Identify which cell holds the provided text, then report its [X, Y] central coordinate. 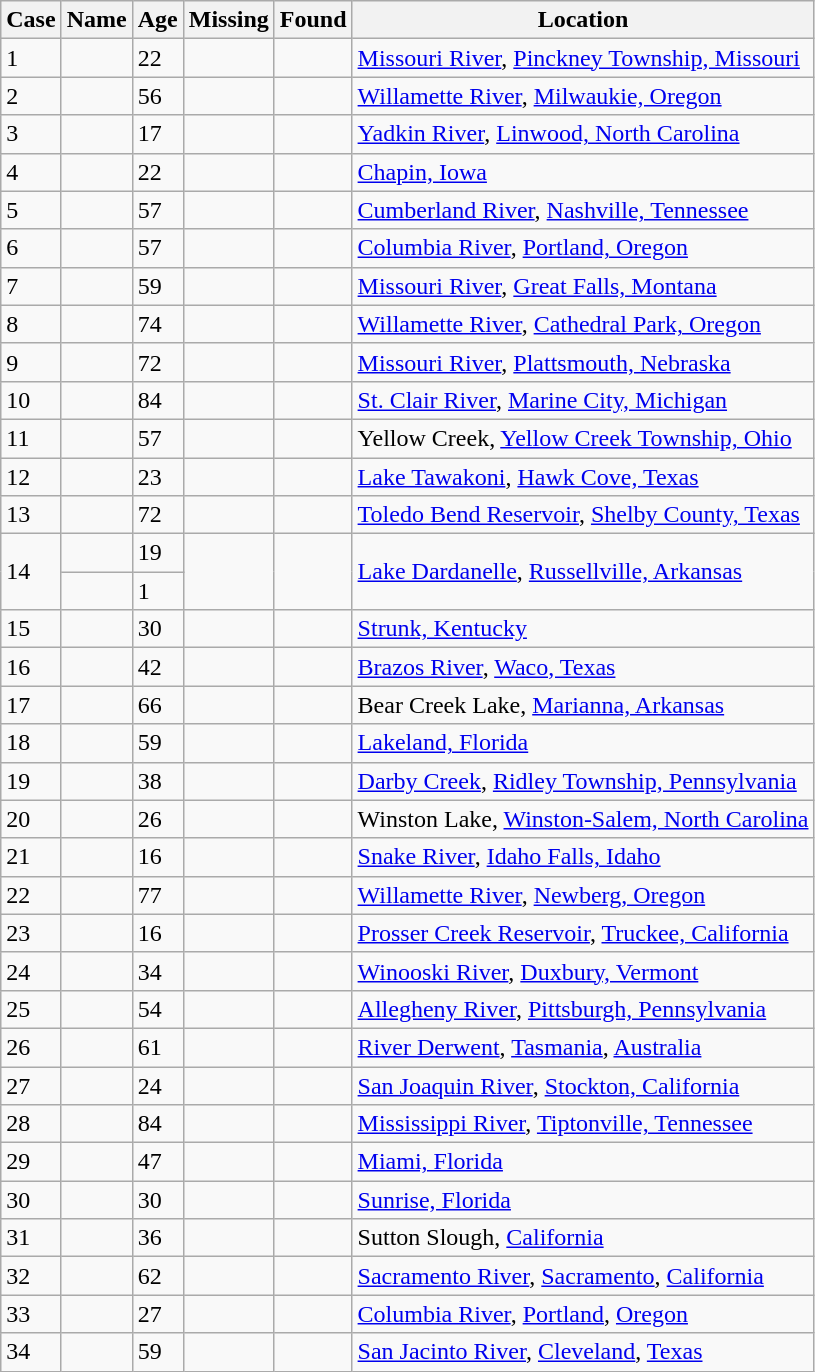
8 [31, 324]
St. Clair River, Marine City, Michigan [583, 400]
Winston Lake, Winston-Salem, North Carolina [583, 819]
Sutton Slough, California [583, 1238]
San Jacinto River, Cleveland, Texas [583, 1352]
Case [31, 20]
14 [31, 572]
20 [31, 819]
Yadkin River, Linwood, North Carolina [583, 134]
62 [158, 1276]
Lakeland, Florida [583, 743]
Yellow Creek, Yellow Creek Township, Ohio [583, 438]
Lake Tawakoni, Hawk Cove, Texas [583, 477]
3 [31, 134]
Sacramento River, Sacramento, California [583, 1276]
Willamette River, Newberg, Oregon [583, 895]
74 [158, 324]
Chapin, Iowa [583, 172]
Sunrise, Florida [583, 1200]
Missouri River, Pinckney Township, Missouri [583, 58]
32 [31, 1276]
33 [31, 1314]
4 [31, 172]
10 [31, 400]
25 [31, 1009]
Darby Creek, Ridley Township, Pennsylvania [583, 781]
29 [31, 1162]
66 [158, 705]
54 [158, 1009]
36 [158, 1238]
21 [31, 857]
Location [583, 20]
2 [31, 96]
12 [31, 477]
Willamette River, Milwaukie, Oregon [583, 96]
Mississippi River, Tiptonville, Tennessee [583, 1124]
Miami, Florida [583, 1162]
31 [31, 1238]
Age [158, 20]
Strunk, Kentucky [583, 629]
Found [313, 20]
61 [158, 1047]
15 [31, 629]
11 [31, 438]
7 [31, 286]
Willamette River, Cathedral Park, Oregon [583, 324]
13 [31, 515]
Bear Creek Lake, Marianna, Arkansas [583, 705]
Allegheny River, Pittsburgh, Pennsylvania [583, 1009]
77 [158, 895]
18 [31, 743]
42 [158, 667]
Missouri River, Plattsmouth, Nebraska [583, 362]
38 [158, 781]
Brazos River, Waco, Texas [583, 667]
47 [158, 1162]
Winooski River, Duxbury, Vermont [583, 971]
9 [31, 362]
Name [96, 20]
Toledo Bend Reservoir, Shelby County, Texas [583, 515]
Snake River, Idaho Falls, Idaho [583, 857]
Missouri River, Great Falls, Montana [583, 286]
5 [31, 210]
56 [158, 96]
River Derwent, Tasmania, Australia [583, 1047]
Prosser Creek Reservoir, Truckee, California [583, 933]
6 [31, 248]
Missing [228, 20]
Cumberland River, Nashville, Tennessee [583, 210]
San Joaquin River, Stockton, California [583, 1085]
28 [31, 1124]
Lake Dardanelle, Russellville, Arkansas [583, 572]
